Return [X, Y] of the center of cell containing provided text 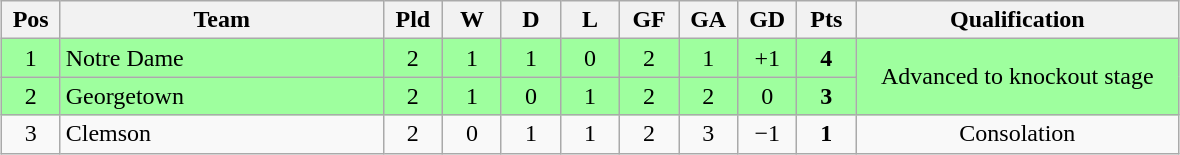
Pos [30, 20]
GD [768, 20]
L [590, 20]
+1 [768, 58]
Clemson [222, 134]
Georgetown [222, 96]
4 [826, 58]
GA [708, 20]
Notre Dame [222, 58]
Consolation [1018, 134]
Advanced to knockout stage [1018, 77]
Pld [412, 20]
−1 [768, 134]
W [472, 20]
D [530, 20]
GF [650, 20]
Team [222, 20]
Qualification [1018, 20]
Pts [826, 20]
